Scan for the cell matching the given text and deliver its (x, y) coordinate at center. 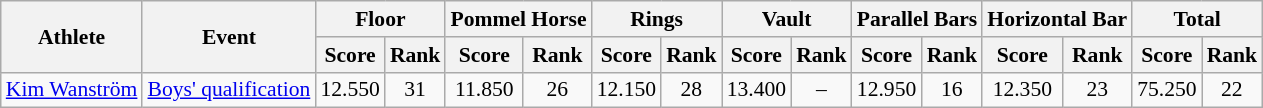
13.400 (756, 90)
Parallel Bars (918, 19)
26 (558, 90)
23 (1097, 90)
Rings (657, 19)
12.950 (887, 90)
Kim Wanström (72, 90)
16 (952, 90)
Total (1197, 19)
Horizontal Bar (1057, 19)
Pommel Horse (518, 19)
28 (692, 90)
– (822, 90)
11.850 (484, 90)
Floor (380, 19)
Boys' qualification (228, 90)
75.250 (1166, 90)
12.150 (626, 90)
Vault (787, 19)
12.350 (1022, 90)
12.550 (350, 90)
22 (1232, 90)
31 (416, 90)
Athlete (72, 36)
Event (228, 36)
